Scan for the cell matching the given text and deliver its (x, y) coordinate at center. 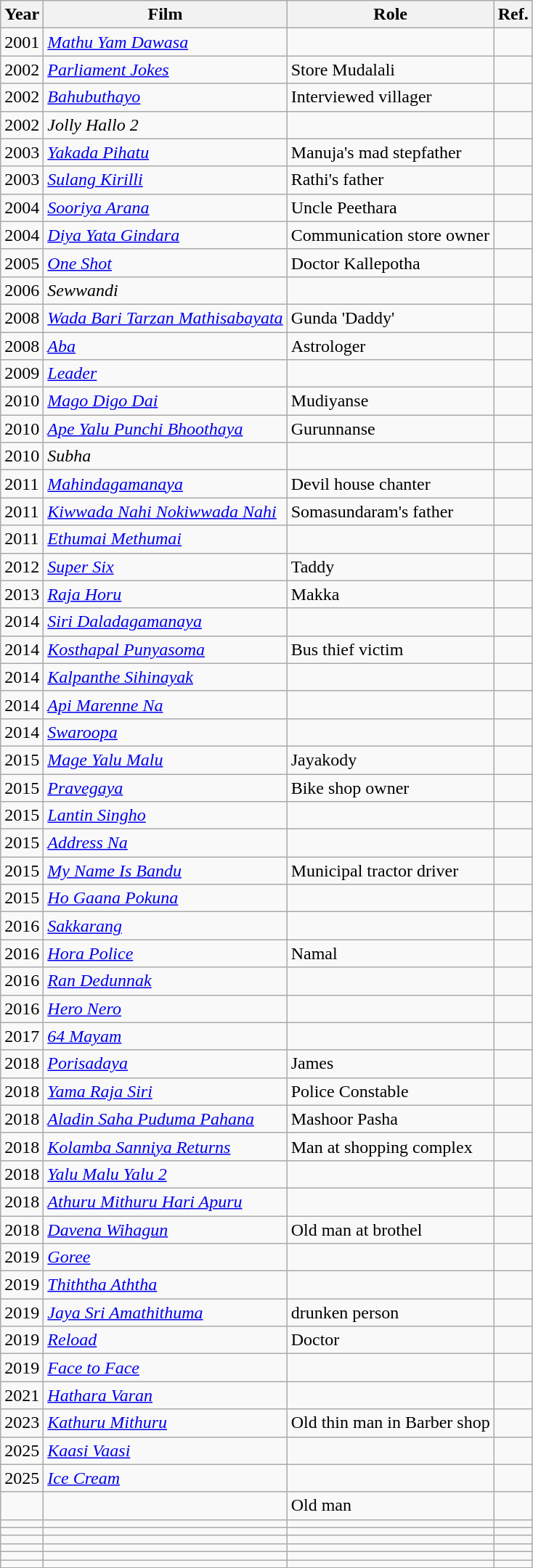
Diya Yata Gindara (166, 235)
Hero Nero (166, 1009)
Doctor Kallepotha (391, 263)
Api Marenne Na (166, 705)
Super Six (166, 567)
Doctor (391, 1340)
Manuja's mad stepfather (391, 152)
64 Mayam (166, 1036)
2021 (22, 1395)
Old man (391, 1506)
Film (166, 15)
Astrologer (391, 346)
drunken person (391, 1313)
Ref. (513, 15)
Swaroopa (166, 732)
Aba (166, 346)
Devil house chanter (391, 484)
Reload (166, 1340)
Uncle Peethara (391, 208)
Sooriya Arana (166, 208)
Man at shopping complex (391, 1146)
Subha (166, 456)
Bus thief victim (391, 649)
Jayakody (391, 760)
Goree (166, 1257)
Ape Yalu Punchi Bhoothaya (166, 429)
Ethumai Methumai (166, 539)
Communication store owner (391, 235)
Parliament Jokes (166, 70)
Hathara Varan (166, 1395)
Wada Bari Tarzan Mathisabayata (166, 318)
Year (22, 15)
One Shot (166, 263)
2023 (22, 1423)
2005 (22, 263)
Aladin Saha Puduma Pahana (166, 1119)
Police Constable (391, 1091)
Thiththa Aththa (166, 1285)
Kathuru Mithuru (166, 1423)
Old man at brothel (391, 1230)
Role (391, 15)
Davena Wihagun (166, 1230)
2009 (22, 374)
Kosthapal Punyasoma (166, 649)
Jaya Sri Amathithuma (166, 1313)
2012 (22, 567)
Sakkarang (166, 926)
Bahubuthayo (166, 97)
Municipal tractor driver (391, 871)
Sulang Kirilli (166, 180)
Kolamba Sanniya Returns (166, 1146)
Rathi's father (391, 180)
Sewwandi (166, 290)
2001 (22, 42)
Ho Gaana Pokuna (166, 898)
Kalpanthe Sihinayak (166, 677)
Yakada Pihatu (166, 152)
Lantin Singho (166, 816)
Leader (166, 374)
Address Na (166, 843)
Taddy (391, 567)
Old thin man in Barber shop (391, 1423)
Namal (391, 953)
Gunda 'Daddy' (391, 318)
Bike shop owner (391, 787)
Mago Digo Dai (166, 401)
2013 (22, 594)
Porisadaya (166, 1064)
2017 (22, 1036)
Store Mudalali (391, 70)
Mashoor Pasha (391, 1119)
Jolly Hallo 2 (166, 125)
Ran Dedunnak (166, 981)
Raja Horu (166, 594)
Ice Cream (166, 1478)
My Name Is Bandu (166, 871)
Face to Face (166, 1368)
Pravegaya (166, 787)
Mahindagamanaya (166, 484)
Siri Daladagamanaya (166, 622)
Makka (391, 594)
Mudiyanse (391, 401)
Gurunnanse (391, 429)
Mathu Yam Dawasa (166, 42)
Mage Yalu Malu (166, 760)
Hora Police (166, 953)
2006 (22, 290)
Interviewed villager (391, 97)
Kaasi Vaasi (166, 1450)
Athuru Mithuru Hari Apuru (166, 1202)
Kiwwada Nahi Nokiwwada Nahi (166, 512)
Somasundaram's father (391, 512)
Yalu Malu Yalu 2 (166, 1174)
Yama Raja Siri (166, 1091)
James (391, 1064)
